From the cell containing the given text, extract its center point as [X, Y] coordinate. 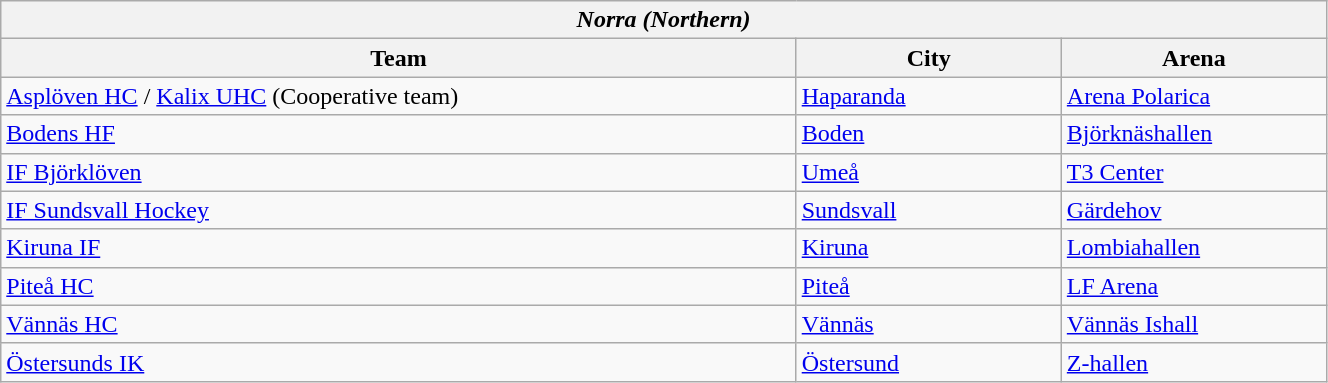
IF Sundsvall Hockey [398, 210]
Sundsvall [928, 210]
Arena [1194, 58]
Z-hallen [1194, 362]
Piteå [928, 286]
Norra (Northern) [664, 20]
Haparanda [928, 96]
Umeå [928, 172]
IF Björklöven [398, 172]
Östersunds IK [398, 362]
Östersund [928, 362]
Lombiahallen [1194, 248]
Arena Polarica [1194, 96]
Team [398, 58]
LF Arena [1194, 286]
Gärdehov [1194, 210]
Vännäs HC [398, 324]
Asplöven HC / Kalix UHC (Cooperative team) [398, 96]
T3 Center [1194, 172]
Vännäs [928, 324]
Piteå HC [398, 286]
Bodens HF [398, 134]
Boden [928, 134]
Vännäs Ishall [1194, 324]
Björknäshallen [1194, 134]
Kiruna IF [398, 248]
City [928, 58]
Kiruna [928, 248]
